Return the (X, Y) coordinate for the center point of the cell that contains the specified text.  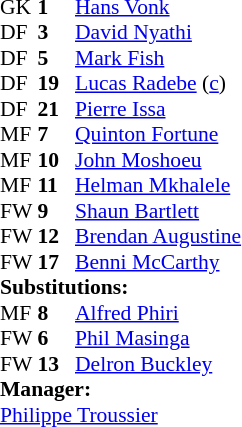
17 (57, 262)
13 (57, 364)
19 (57, 83)
Benni McCarthy (158, 262)
John Moshoeu (158, 160)
David Nyathi (158, 33)
Substitutions: (120, 287)
Quinton Fortune (158, 135)
Manager: (120, 389)
12 (57, 237)
Brendan Augustine (158, 237)
Pierre Issa (158, 109)
11 (57, 185)
Lucas Radebe (c) (158, 83)
Alfred Phiri (158, 313)
6 (57, 339)
8 (57, 313)
9 (57, 211)
Shaun Bartlett (158, 211)
7 (57, 135)
Helman Mkhalele (158, 185)
10 (57, 160)
Mark Fish (158, 58)
5 (57, 58)
21 (57, 109)
3 (57, 33)
Delron Buckley (158, 364)
Phil Masinga (158, 339)
